Find where the given text appears and provide that cell's center as [X, Y] coordinate. 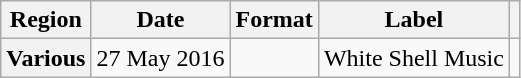
Region [46, 20]
Date [160, 20]
Format [274, 20]
White Shell Music [414, 58]
Label [414, 20]
Various [46, 58]
27 May 2016 [160, 58]
